Capture the cell that displays the provided text and extract its (X, Y) central coordinate. 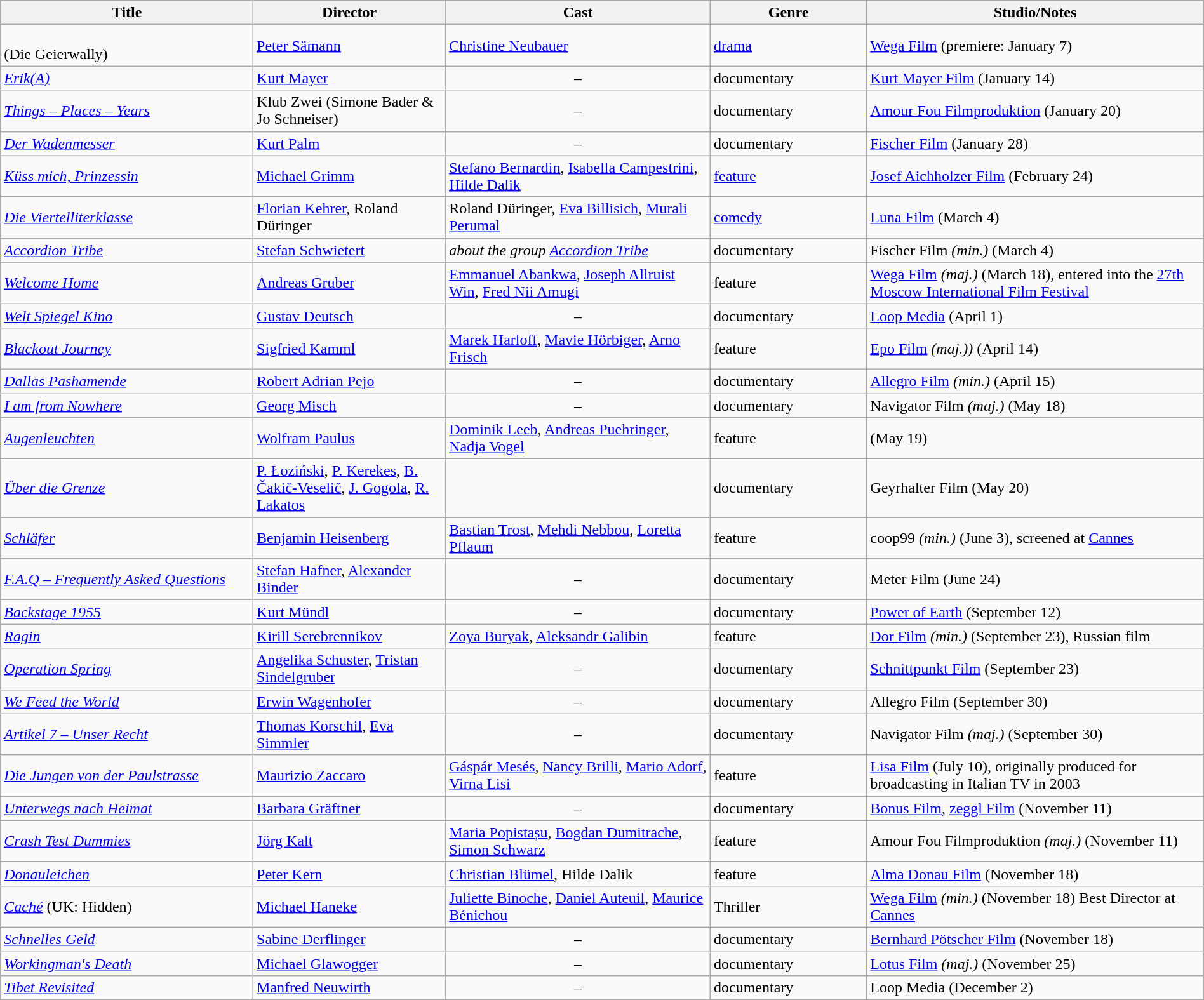
Stefano Bernardin, Isabella Campestrini, Hilde Dalik (578, 177)
Operation Spring (127, 669)
Fischer Film (January 28) (1035, 143)
(Die Geierwally) (127, 46)
Workingman's Death (127, 963)
Bonus Film, zeggl Film (November 11) (1035, 808)
Allegro Film (min.) (April 15) (1035, 381)
Thriller (788, 907)
Epo Film (maj.)) (April 14) (1035, 348)
Accordion Tribe (127, 250)
Andreas Gruber (349, 283)
Stefan Hafner, Alexander Binder (349, 579)
Ragin (127, 636)
Schnelles Geld (127, 939)
Die Jungen von der Paulstrasse (127, 776)
Dallas Pashamende (127, 381)
Roland Düringer, Eva Billisich, Murali Perumal (578, 217)
Backstage 1955 (127, 612)
Unterwegs nach Heimat (127, 808)
Power of Earth (September 12) (1035, 612)
Schläfer (127, 538)
Loop Media (December 2) (1035, 988)
Über die Grenze (127, 488)
Welcome Home (127, 283)
Wega Film (maj.) (March 18), entered into the 27th Moscow International Film Festival (1035, 283)
Angelika Schuster, Tristan Sindelgruber (349, 669)
P. Łoziński, P. Kerekes, B. Čakič-Veselič, J. Gogola, R. Lakatos (349, 488)
Lotus Film (maj.) (November 25) (1035, 963)
Jörg Kalt (349, 841)
Florian Kehrer, Roland Düringer (349, 217)
drama (788, 46)
Benjamin Heisenberg (349, 538)
Thomas Korschil, Eva Simmler (349, 734)
Maria Popistașu, Bogdan Dumitrache, Simon Schwarz (578, 841)
Klub Zwei (Simone Bader & Jo Schneiser) (349, 110)
Welt Spiegel Kino (127, 316)
Navigator Film (maj.) (September 30) (1035, 734)
Josef Aichholzer Film (February 24) (1035, 177)
Gáspár Mesés, Nancy Brilli, Mario Adorf, Virna Lisi (578, 776)
Navigator Film (maj.) (May 18) (1035, 406)
We Feed the World (127, 702)
Donauleichen (127, 874)
Geyrhalter Film (May 20) (1035, 488)
Marek Harloff, Mavie Hörbiger, Arno Frisch (578, 348)
Wega Film (min.) (November 18) Best Director at Cannes (1035, 907)
Die Viertelliterklasse (127, 217)
Tibet Revisited (127, 988)
Caché (UK: Hidden) (127, 907)
Michael Glawogger (349, 963)
Kirill Serebrennikov (349, 636)
Maurizio Zaccaro (349, 776)
Meter Film (June 24) (1035, 579)
Peter Kern (349, 874)
I am from Nowhere (127, 406)
Allegro Film (September 30) (1035, 702)
Der Wadenmesser (127, 143)
Michael Haneke (349, 907)
Christian Blümel, Hilde Dalik (578, 874)
F.A.Q – Frequently Asked Questions (127, 579)
Cast (578, 13)
Loop Media (April 1) (1035, 316)
Amour Fou Filmproduktion (maj.) (November 11) (1035, 841)
Erwin Wagenhofer (349, 702)
Lisa Film (July 10), originally produced for broadcasting in Italian TV in 2003 (1035, 776)
Christine Neubauer (578, 46)
Fischer Film (min.) (March 4) (1035, 250)
Küss mich, Prinzessin (127, 177)
Crash Test Dummies (127, 841)
Stefan Schwietert (349, 250)
comedy (788, 217)
Kurt Mayer Film (January 14) (1035, 78)
Wega Film (premiere: January 7) (1035, 46)
Alma Donau Film (November 18) (1035, 874)
Barbara Gräftner (349, 808)
Dominik Leeb, Andreas Puehringer, Nadja Vogel (578, 438)
about the group Accordion Tribe (578, 250)
Augenleuchten (127, 438)
Michael Grimm (349, 177)
Juliette Binoche, Daniel Auteuil, Maurice Bénichou (578, 907)
Studio/Notes (1035, 13)
Zoya Buryak, Aleksandr Galibin (578, 636)
Dor Film (min.) (September 23), Russian film (1035, 636)
Kurt Palm (349, 143)
Kurt Mayer (349, 78)
Emmanuel Abankwa, Joseph Allruist Win, Fred Nii Amugi (578, 283)
coop99 (min.) (June 3), screened at Cannes (1035, 538)
Sabine Derflinger (349, 939)
Schnittpunkt Film (September 23) (1035, 669)
Wolfram Paulus (349, 438)
Title (127, 13)
Bastian Trost, Mehdi Nebbou, Loretta Pflaum (578, 538)
Kurt Mündl (349, 612)
(May 19) (1035, 438)
Genre (788, 13)
Blackout Journey (127, 348)
Amour Fou Filmproduktion (January 20) (1035, 110)
Sigfried Kamml (349, 348)
Artikel 7 – Unser Recht (127, 734)
Erik(A) (127, 78)
Peter Sämann (349, 46)
Director (349, 13)
Robert Adrian Pejo (349, 381)
Things – Places – Years (127, 110)
Gustav Deutsch (349, 316)
Georg Misch (349, 406)
Bernhard Pötscher Film (November 18) (1035, 939)
Luna Film (March 4) (1035, 217)
Manfred Neuwirth (349, 988)
